Determine the [X, Y] coordinate at the center of the cell enclosing the given text.  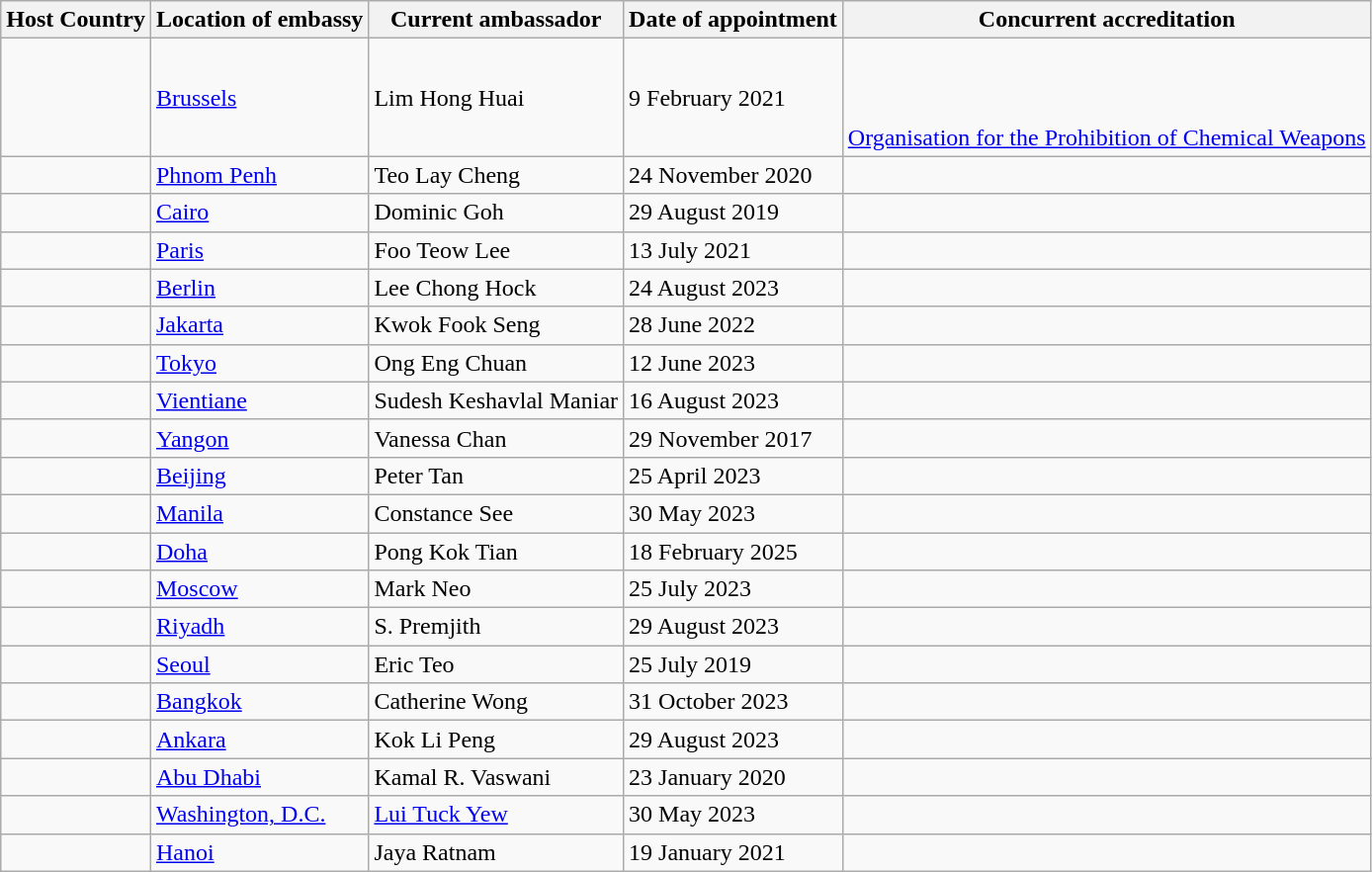
Tokyo [259, 363]
Lim Hong Huai [496, 97]
Brussels [259, 97]
Organisation for the Prohibition of Chemical Weapons [1107, 97]
Foo Teow Lee [496, 250]
9 February 2021 [733, 97]
Vientiane [259, 400]
Paris [259, 250]
18 February 2025 [733, 551]
19 January 2021 [733, 852]
12 June 2023 [733, 363]
Kok Li Peng [496, 740]
Sudesh Keshavlal Maniar [496, 400]
Riyadh [259, 627]
Ankara [259, 740]
25 April 2023 [733, 476]
Jaya Ratnam [496, 852]
Lui Tuck Yew [496, 815]
Eric Teo [496, 664]
Jakarta [259, 325]
Kamal R. Vaswani [496, 777]
Ong Eng Chuan [496, 363]
28 June 2022 [733, 325]
Hanoi [259, 852]
Concurrent accreditation [1107, 20]
Bangkok [259, 702]
Date of appointment [733, 20]
Doha [259, 551]
Pong Kok Tian [496, 551]
Yangon [259, 438]
Abu Dhabi [259, 777]
29 August 2019 [733, 213]
23 January 2020 [733, 777]
Seoul [259, 664]
Kwok Fook Seng [496, 325]
31 October 2023 [733, 702]
Teo Lay Cheng [496, 175]
24 November 2020 [733, 175]
Dominic Goh [496, 213]
29 November 2017 [733, 438]
Current ambassador [496, 20]
Berlin [259, 288]
13 July 2021 [733, 250]
Phnom Penh [259, 175]
Cairo [259, 213]
Beijing [259, 476]
Location of embassy [259, 20]
Host Country [76, 20]
Catherine Wong [496, 702]
25 July 2023 [733, 589]
Moscow [259, 589]
Washington, D.C. [259, 815]
Lee Chong Hock [496, 288]
25 July 2019 [733, 664]
24 August 2023 [733, 288]
Vanessa Chan [496, 438]
Constance See [496, 513]
Peter Tan [496, 476]
Mark Neo [496, 589]
S. Premjith [496, 627]
Manila [259, 513]
16 August 2023 [733, 400]
